Search for the cell housing the specified text and yield its (X, Y) center coordinate. 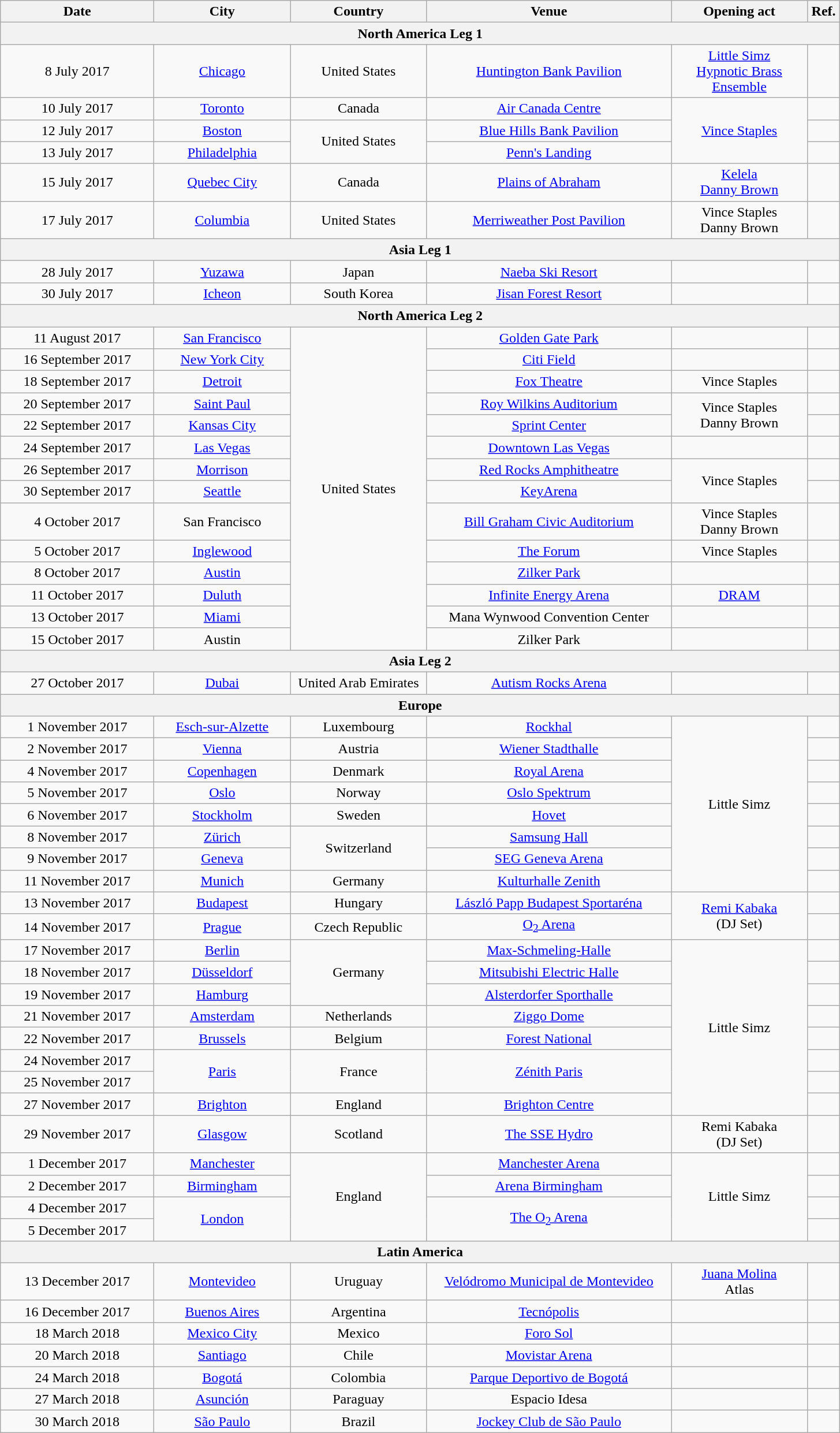
Toronto (222, 109)
Seattle (222, 492)
KeyArena (549, 492)
London (222, 1219)
Berlin (222, 950)
Oslo (222, 793)
2 November 2017 (77, 749)
Zürich (222, 837)
Bill Graham Civic Auditorium (549, 521)
Geneva (222, 859)
Sweden (359, 815)
13 October 2017 (77, 617)
22 September 2017 (77, 426)
8 October 2017 (77, 573)
Manchester (222, 1164)
Roy Wilkins Auditorium (549, 404)
8 November 2017 (77, 837)
17 July 2017 (77, 219)
Birmingham (222, 1186)
Luxembourg (359, 727)
Naeba Ski Resort (549, 271)
Kansas City (222, 426)
18 September 2017 (77, 382)
Amsterdam (222, 1017)
The O2 Arena (549, 1219)
6 November 2017 (77, 815)
5 October 2017 (77, 551)
Dubai (222, 683)
Budapest (222, 903)
Mitsubishi Electric Halle (549, 973)
Miami (222, 617)
Brazil (359, 1421)
France (359, 1071)
2 December 2017 (77, 1186)
László Papp Budapest Sportaréna (549, 903)
Europe (420, 705)
South Korea (359, 293)
Autism Rocks Arena (549, 683)
Air Canada Centre (549, 109)
18 March 2018 (77, 1333)
10 July 2017 (77, 109)
Citi Field (549, 360)
27 November 2017 (77, 1104)
16 September 2017 (77, 360)
15 October 2017 (77, 639)
Movistar Arena (549, 1356)
Brighton (222, 1104)
Düsseldorf (222, 973)
20 March 2018 (77, 1356)
30 March 2018 (77, 1421)
Prague (222, 926)
Hovet (549, 815)
The SSE Hydro (549, 1134)
4 December 2017 (77, 1208)
Columbia (222, 219)
Max-Schmeling-Halle (549, 950)
Paris (222, 1071)
19 November 2017 (77, 995)
Argentina (359, 1311)
Duluth (222, 595)
Kulturhalle Zenith (549, 881)
Chicago (222, 71)
24 September 2017 (77, 448)
New York City (222, 360)
Merriweather Post Pavilion (549, 219)
The Forum (549, 551)
Alsterdorfer Sporthalle (549, 995)
Royal Arena (549, 771)
Stockholm (222, 815)
Forest National (549, 1039)
Netherlands (359, 1017)
Buenos Aires (222, 1311)
Philadelphia (222, 152)
Zénith Paris (549, 1071)
Parque Deportivo de Bogotá (549, 1378)
11 November 2017 (77, 881)
Espacio Idesa (549, 1399)
Munich (222, 881)
Rockhal (549, 727)
Inglewood (222, 551)
Detroit (222, 382)
Fox Theatre (549, 382)
Ref. (824, 12)
Oslo Spektrum (549, 793)
25 November 2017 (77, 1082)
Foro Sol (549, 1333)
4 November 2017 (77, 771)
Jisan Forest Resort (549, 293)
13 November 2017 (77, 903)
13 December 2017 (77, 1281)
18 November 2017 (77, 973)
Colombia (359, 1378)
Sprint Center (549, 426)
Samsung Hall (549, 837)
Blue Hills Bank Pavilion (549, 131)
Hamburg (222, 995)
20 September 2017 (77, 404)
Downtown Las Vegas (549, 448)
8 July 2017 (77, 71)
Las Vegas (222, 448)
17 November 2017 (77, 950)
27 October 2017 (77, 683)
São Paulo (222, 1421)
North America Leg 1 (420, 34)
Bogotá (222, 1378)
O2 Arena (549, 926)
Penn's Landing (549, 152)
Mana Wynwood Convention Center (549, 617)
Red Rocks Amphitheatre (549, 470)
Hungary (359, 903)
Quebec City (222, 183)
Country (359, 12)
Scotland (359, 1134)
4 October 2017 (77, 521)
29 November 2017 (77, 1134)
Santiago (222, 1356)
Ziggo Dome (549, 1017)
Switzerland (359, 848)
14 November 2017 (77, 926)
Copenhagen (222, 771)
Jockey Club de São Paulo (549, 1421)
Denmark (359, 771)
United Arab Emirates (359, 683)
Opening act (739, 12)
Juana Molina Atlas (739, 1281)
Velódromo Municipal de Montevideo (549, 1281)
Czech Republic (359, 926)
SEG Geneva Arena (549, 859)
Asunción (222, 1399)
Yuzawa (222, 271)
Paraguay (359, 1399)
Manchester Arena (549, 1164)
North America Leg 2 (420, 315)
Brussels (222, 1039)
Date (77, 12)
Wiener Stadthalle (549, 749)
Asia Leg 1 (420, 250)
26 September 2017 (77, 470)
Icheon (222, 293)
Japan (359, 271)
Venue (549, 12)
Kelela Danny Brown (739, 183)
12 July 2017 (77, 131)
Saint Paul (222, 404)
Vienna (222, 749)
21 November 2017 (77, 1017)
Arena Birmingham (549, 1186)
28 July 2017 (77, 271)
11 October 2017 (77, 595)
Chile (359, 1356)
Norway (359, 793)
Infinite Energy Arena (549, 595)
16 December 2017 (77, 1311)
15 July 2017 (77, 183)
11 August 2017 (77, 338)
Glasgow (222, 1134)
9 November 2017 (77, 859)
22 November 2017 (77, 1039)
Uruguay (359, 1281)
City (222, 12)
24 November 2017 (77, 1060)
Esch-sur-Alzette (222, 727)
30 July 2017 (77, 293)
Austria (359, 749)
Asia Leg 2 (420, 661)
Mexico (359, 1333)
Brighton Centre (549, 1104)
Montevideo (222, 1281)
Boston (222, 131)
5 November 2017 (77, 793)
24 March 2018 (77, 1378)
Morrison (222, 470)
Little Simz Hypnotic Brass Ensemble (739, 71)
Tecnópolis (549, 1311)
27 March 2018 (77, 1399)
Huntington Bank Pavilion (549, 71)
Latin America (420, 1252)
Golden Gate Park (549, 338)
5 December 2017 (77, 1230)
Plains of Abraham (549, 183)
Mexico City (222, 1333)
Belgium (359, 1039)
13 July 2017 (77, 152)
1 December 2017 (77, 1164)
DRAM (739, 595)
30 September 2017 (77, 492)
1 November 2017 (77, 727)
